Detect which cell encompasses the target text, then output its [X, Y] center coordinate. 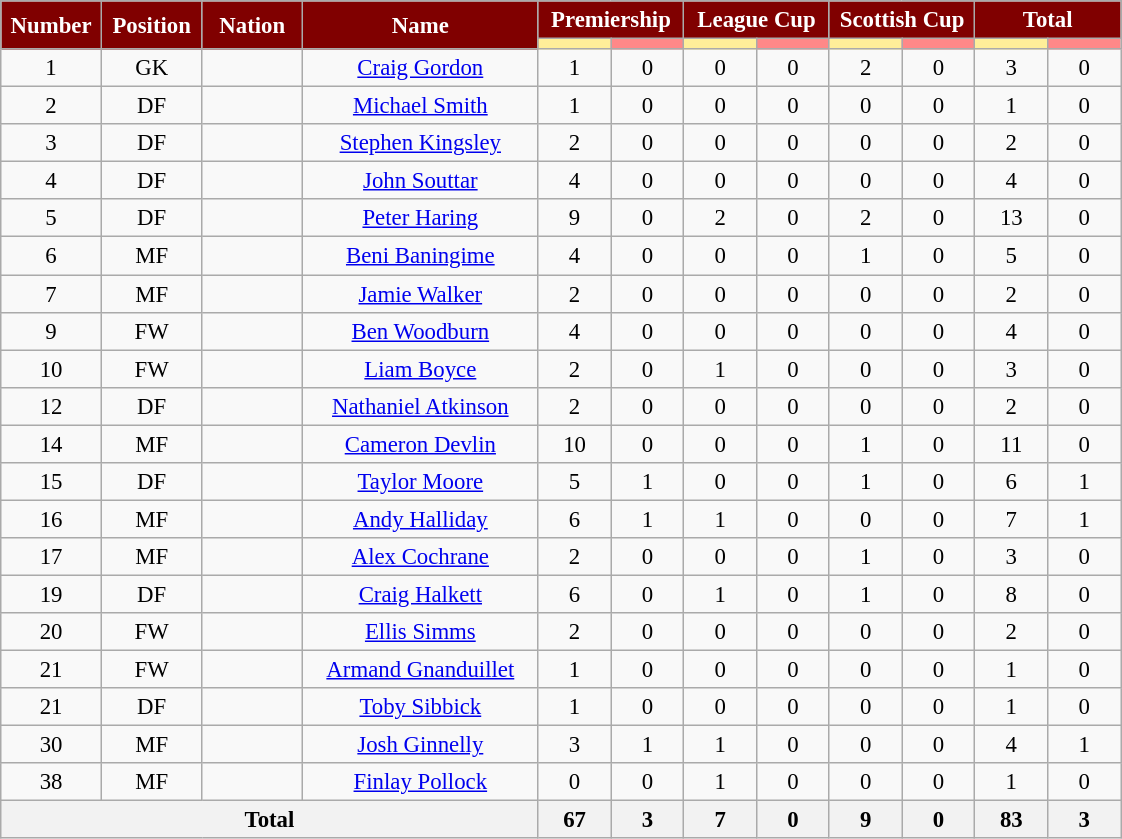
Premiership [611, 20]
30 [52, 745]
Peter Haring [421, 219]
League Cup [757, 20]
Cameron Devlin [421, 444]
11 [1012, 444]
Beni Baningime [421, 256]
Alex Cochrane [421, 557]
13 [1012, 219]
Craig Halkett [421, 594]
14 [52, 444]
Number [52, 25]
Toby Sibbick [421, 707]
Finlay Pollock [421, 782]
Nation [252, 25]
17 [52, 557]
John Souttar [421, 181]
Name [421, 25]
Ellis Simms [421, 632]
Andy Halliday [421, 519]
12 [52, 406]
Ben Woodburn [421, 331]
38 [52, 782]
Craig Gordon [421, 68]
GK [152, 68]
Josh Ginnelly [421, 745]
Armand Gnanduillet [421, 670]
Scottish Cup [902, 20]
Stephen Kingsley [421, 143]
8 [1012, 594]
19 [52, 594]
Jamie Walker [421, 294]
16 [52, 519]
Position [152, 25]
67 [574, 820]
20 [52, 632]
Liam Boyce [421, 369]
Michael Smith [421, 106]
Taylor Moore [421, 482]
15 [52, 482]
Nathaniel Atkinson [421, 406]
83 [1012, 820]
